Detect which cell encompasses the target text, then output its (X, Y) center coordinate. 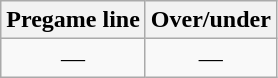
Over/under (210, 20)
Pregame line (74, 20)
